Identify which cell holds the provided text, then report its [X, Y] central coordinate. 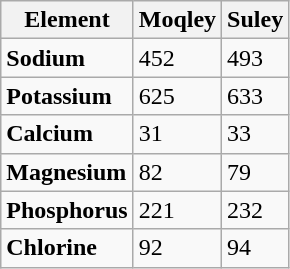
Chlorine [67, 248]
Calcium [67, 134]
Suley [256, 20]
633 [256, 96]
79 [256, 172]
Element [67, 20]
31 [177, 134]
Phosphorus [67, 210]
Sodium [67, 58]
221 [177, 210]
Magnesium [67, 172]
82 [177, 172]
493 [256, 58]
452 [177, 58]
92 [177, 248]
33 [256, 134]
625 [177, 96]
Moqley [177, 20]
94 [256, 248]
232 [256, 210]
Potassium [67, 96]
